Find where the given text appears and provide that cell's center as [x, y] coordinate. 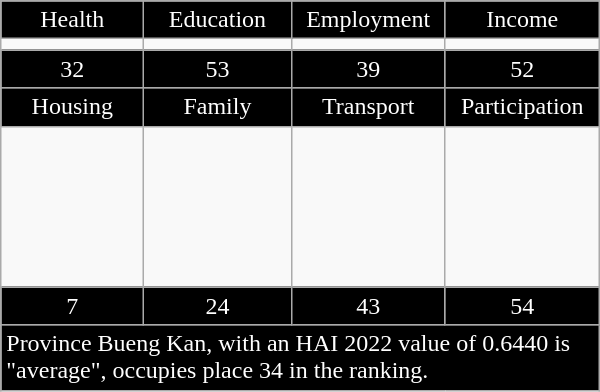
53 [218, 69]
Participation [522, 107]
32 [72, 69]
54 [522, 306]
Transport [368, 107]
Income [522, 20]
Health [72, 20]
Education [218, 20]
Family [218, 107]
24 [218, 306]
39 [368, 69]
52 [522, 69]
7 [72, 306]
Housing [72, 107]
Province Bueng Kan, with an HAI 2022 value of 0.6440 is "average", occupies place 34 in the ranking. [300, 358]
Employment [368, 20]
43 [368, 306]
